Return the (X, Y) coordinate for the center point of the cell that contains the specified text.  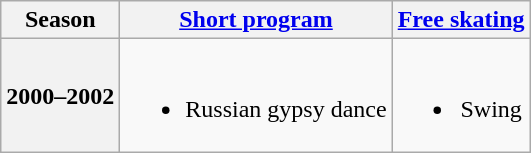
Season (60, 20)
Russian gypsy dance (256, 96)
Swing (461, 96)
Free skating (461, 20)
Short program (256, 20)
2000–2002 (60, 96)
